Scan for the cell matching the given text and deliver its [x, y] coordinate at center. 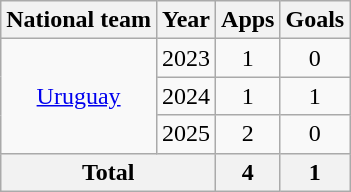
2023 [186, 58]
4 [248, 172]
Total [108, 172]
2025 [186, 134]
2024 [186, 96]
2 [248, 134]
Goals [315, 20]
Uruguay [79, 96]
Year [186, 20]
National team [79, 20]
Apps [248, 20]
